Locate the cell with the specified text and output its [X, Y] center coordinate. 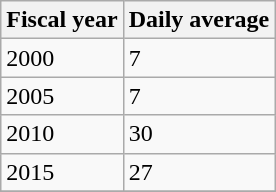
2015 [62, 172]
30 [199, 134]
2010 [62, 134]
27 [199, 172]
2005 [62, 96]
2000 [62, 58]
Fiscal year [62, 20]
Daily average [199, 20]
